Search for the cell housing the specified text and yield its (x, y) center coordinate. 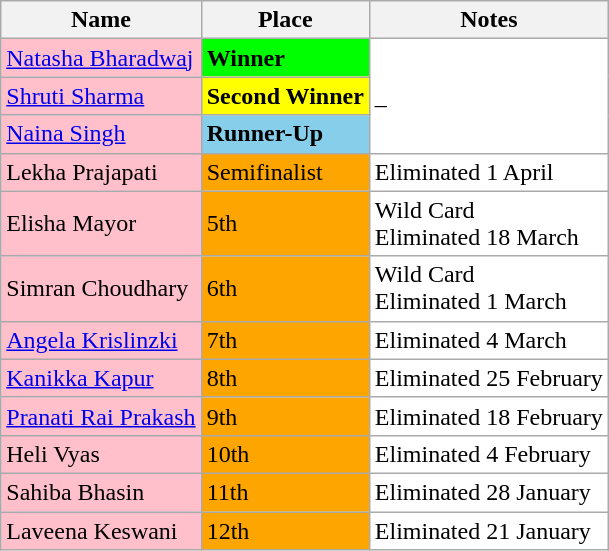
Eliminated 25 February (488, 378)
9th (285, 416)
_ (488, 96)
Semifinalist (285, 172)
5th (285, 224)
Eliminated 4 February (488, 454)
Eliminated 4 March (488, 340)
Wild CardEliminated 1 March (488, 288)
Heli Vyas (101, 454)
10th (285, 454)
Laveena Keswani (101, 531)
Natasha Bharadwaj (101, 58)
Naina Singh (101, 134)
Angela Krislinzki (101, 340)
8th (285, 378)
Eliminated 18 February (488, 416)
Place (285, 20)
Kanikka Kapur (101, 378)
Notes (488, 20)
11th (285, 492)
Shruti Sharma (101, 96)
Wild CardEliminated 18 March (488, 224)
Elisha Mayor (101, 224)
7th (285, 340)
Eliminated 28 January (488, 492)
Pranati Rai Prakash (101, 416)
Winner (285, 58)
Simran Choudhary (101, 288)
Runner-Up (285, 134)
6th (285, 288)
12th (285, 531)
Name (101, 20)
Eliminated 21 January (488, 531)
Lekha Prajapati (101, 172)
Second Winner (285, 96)
Sahiba Bhasin (101, 492)
Eliminated 1 April (488, 172)
